For the text-containing cell, return its midpoint in [x, y] coordinate format. 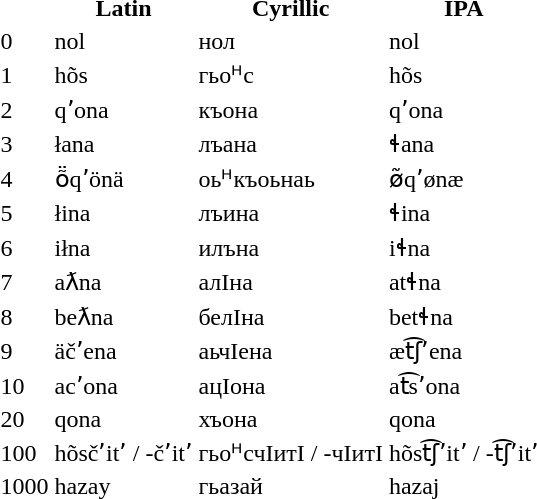
илъна [290, 248]
łana [124, 144]
nol [124, 41]
ацIона [290, 386]
hõs [124, 75]
hõsčʼitʼ / -čʼitʼ [124, 453]
iłna [124, 248]
łina [124, 213]
beƛna [124, 316]
acʼona [124, 386]
къона [290, 110]
äčʼena [124, 351]
ṏqʼönä [124, 178]
белIна [290, 316]
лъина [290, 213]
aƛna [124, 282]
аьчIена [290, 351]
алIна [290, 282]
qʼona [124, 110]
гьоᵸсчIитI / -чIитI [290, 453]
хъона [290, 419]
qona [124, 419]
лъана [290, 144]
оьᵸкъоьнаь [290, 178]
гьоᵸс [290, 75]
нол [290, 41]
